Return the [x, y] coordinate for the center point of the cell that contains the specified text.  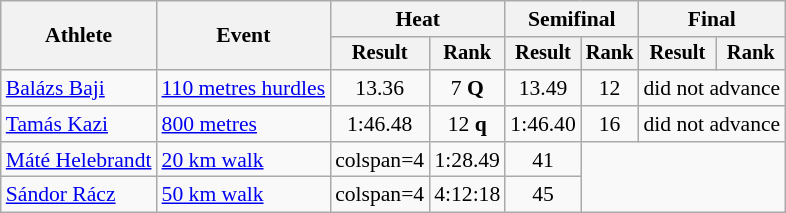
Máté Helebrandt [79, 160]
12 q [467, 124]
110 metres hurdles [244, 88]
50 km walk [244, 195]
Heat [418, 19]
Sándor Rácz [79, 195]
1:46.48 [380, 124]
Athlete [79, 36]
20 km walk [244, 160]
1:46.40 [542, 124]
16 [610, 124]
12 [610, 88]
Tamás Kazi [79, 124]
13.36 [380, 88]
Balázs Baji [79, 88]
Semifinal [572, 19]
Final [712, 19]
41 [542, 160]
45 [542, 195]
800 metres [244, 124]
1:28.49 [467, 160]
13.49 [542, 88]
4:12:18 [467, 195]
Event [244, 36]
7 Q [467, 88]
